Extract the (x, y) coordinate from the center of the cell holding the provided text.  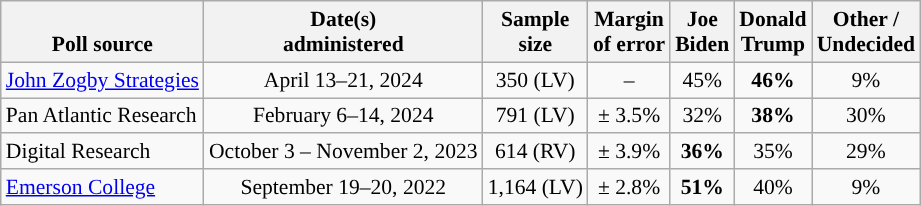
± 2.8% (629, 187)
40% (772, 187)
791 (LV) (536, 116)
John Zogby Strategies (102, 80)
– (629, 80)
± 3.9% (629, 152)
36% (702, 152)
29% (866, 152)
September 19–20, 2022 (344, 187)
45% (702, 80)
Marginof error (629, 32)
614 (RV) (536, 152)
JoeBiden (702, 32)
32% (702, 116)
Date(s)administered (344, 32)
DonaldTrump (772, 32)
February 6–14, 2024 (344, 116)
Emerson College (102, 187)
35% (772, 152)
51% (702, 187)
October 3 – November 2, 2023 (344, 152)
350 (LV) (536, 80)
30% (866, 116)
Other /Undecided (866, 32)
April 13–21, 2024 (344, 80)
Pan Atlantic Research (102, 116)
Digital Research (102, 152)
Samplesize (536, 32)
46% (772, 80)
1,164 (LV) (536, 187)
± 3.5% (629, 116)
Poll source (102, 32)
38% (772, 116)
